Determine the (X, Y) coordinate at the center of the cell enclosing the given text.  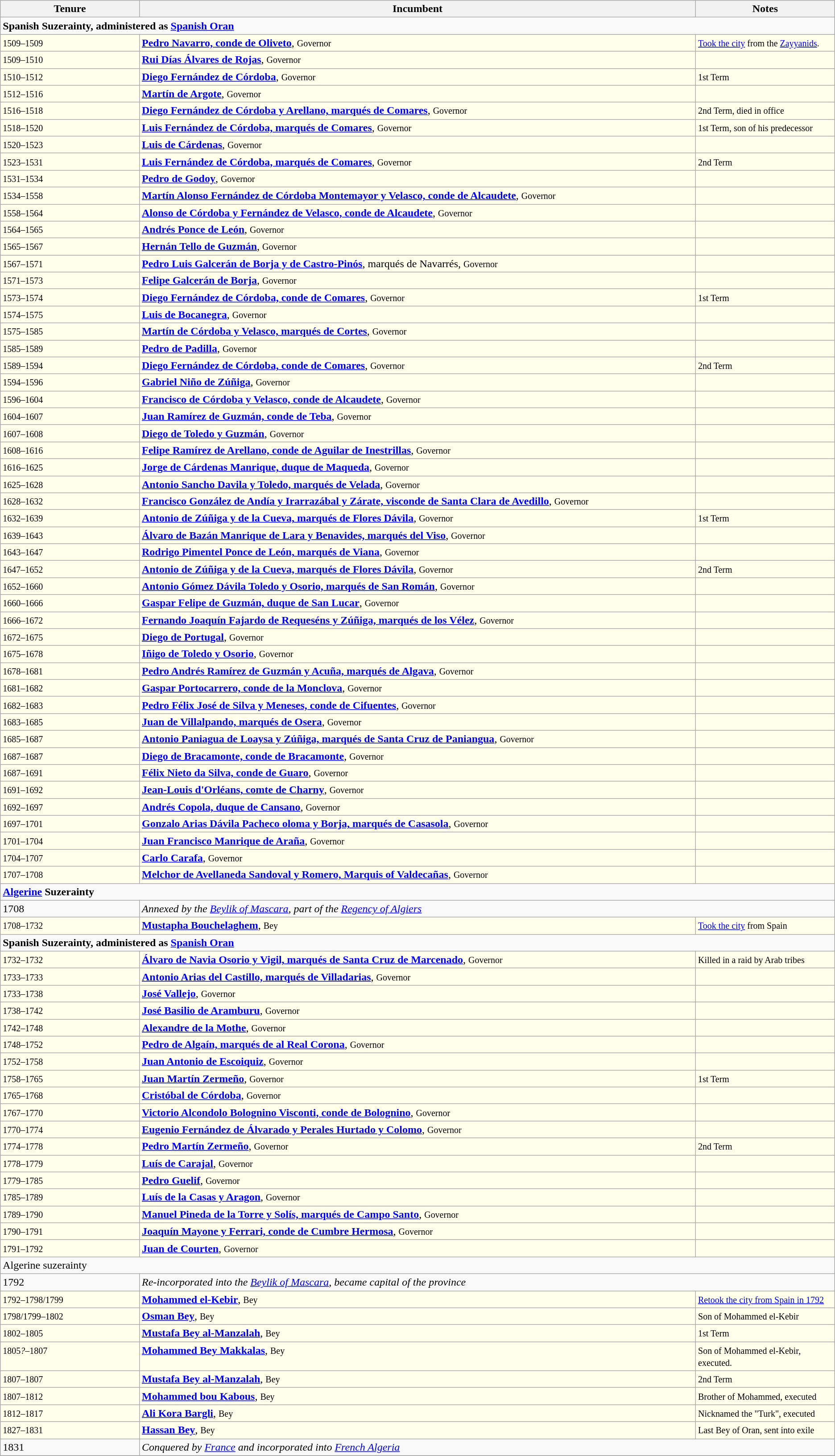
Francisco de Córdoba y Velasco, conde de Alcaudete, Governor (417, 399)
Pedro Guelif, Governor (417, 1180)
Hernán Tello de Guzmán, Governor (417, 247)
Félix Nieto da Silva, conde de Guaro, Governor (417, 773)
Pedro de Algaín, marqués de al Real Corona, Governor (417, 1045)
Cristóbal de Córdoba, Governor (417, 1096)
1571–1573 (70, 281)
Diego Fernández de Córdoba y Arellano, marqués de Comares, Governor (417, 111)
2nd Term, died in office (765, 111)
1625–1628 (70, 484)
1807–1812 (70, 1396)
Son of Mohammed el-Kebir, executed. (765, 1356)
Juan Ramírez de Guzmán, conde de Teba, Governor (417, 416)
1639–1643 (70, 535)
Pedro de Godoy, Governor (417, 178)
Martín de Córdoba y Velasco, marqués de Cortes, Governor (417, 331)
1567–1571 (70, 264)
Gaspar Portocarrero, conde de la Monclova, Governor (417, 688)
1770–1774 (70, 1129)
1520–1523 (70, 145)
1678–1681 (70, 671)
Pedro Martín Zermeño, Governor (417, 1146)
Iñigo de Toledo y Osorio, Governor (417, 654)
Melchor de Avellaneda Sandoval y Romero, Marquis of Valdecañas, Governor (417, 875)
1742–1748 (70, 1027)
1807–1807 (70, 1379)
Brother of Mohammed, executed (765, 1396)
1691–1692 (70, 790)
Retook the city from Spain in 1792 (765, 1299)
Fernando Joaquín Fajardo de Requeséns y Zúñiga, marqués de los Vélez, Governor (417, 620)
Andrés Ponce de León, Governor (417, 230)
1518–1520 (70, 128)
Son of Mohammed el-Kebir (765, 1316)
1604–1607 (70, 416)
José Basilio de Aramburu, Governor (417, 1010)
Pedro Navarro, conde de Oliveto, Governor (417, 43)
1687–1691 (70, 773)
Alexandre de la Mothe, Governor (417, 1027)
1704–1707 (70, 858)
1565–1567 (70, 247)
Juan de Courten, Governor (417, 1248)
Álvaro de Navia Osorio y Vigil, marqués de Santa Cruz de Marcenado, Governor (417, 960)
1774–1778 (70, 1146)
Re-incorporated into the Beylik of Mascara, became capital of the province (487, 1282)
Martín Alonso Fernández de Córdoba Montemayor y Velasco, conde de Alcaudete, Governor (417, 195)
Notes (765, 9)
1643–1647 (70, 552)
1792 (70, 1282)
Martín de Argote, Governor (417, 94)
Jean-Louis d'Orléans, comte de Charny, Governor (417, 790)
Killed in a raid by Arab tribes (765, 960)
1681–1682 (70, 688)
1708–1732 (70, 926)
Rodrigo Pimentel Ponce de León, marqués de Viana, Governor (417, 552)
1647–1652 (70, 569)
Gaspar Felipe de Guzmán, duque de San Lucar, Governor (417, 603)
Carlo Carafa, Governor (417, 858)
1687–1687 (70, 756)
Rui Días Álvares de Rojas, Governor (417, 60)
1683–1685 (70, 722)
Eugenio Fernández de Álvarado y Perales Hurtado y Colomo, Governor (417, 1129)
Mohammed el-Kebir, Bey (417, 1299)
1708 (70, 909)
1608–1616 (70, 450)
Luís de la Casas y Aragon, Governor (417, 1197)
1733–1738 (70, 993)
1827–1831 (70, 1430)
Antonio Sancho Davila y Toledo, marqués de Velada, Governor (417, 484)
1692–1697 (70, 807)
Hassan Bey, Bey (417, 1430)
Ali Kora Bargli, Bey (417, 1413)
Luís de Carajal, Governor (417, 1163)
Luis de Cárdenas, Governor (417, 145)
Antonio Paniagua de Loaysa y Zúñiga, marqués de Santa Cruz de Paniangua, Governor (417, 739)
Francisco González de Andía y Irarrazábal y Zárate, visconde de Santa Clara de Avedillo, Governor (417, 501)
Pedro Luis Galcerán de Borja y de Castro-Pinós, marqués de Navarrés, Governor (417, 264)
1790–1791 (70, 1231)
Mustapha Bouchelaghem, Bey (417, 926)
1660–1666 (70, 603)
1701–1704 (70, 841)
Manuel Pineda de la Torre y Solís, marqués de Campo Santo, Governor (417, 1214)
1831 (70, 1447)
1685–1687 (70, 739)
Juan de Villalpando, marqués de Osera, Governor (417, 722)
Mohammed Bey Makkalas, Bey (417, 1356)
1585–1589 (70, 348)
Took the city from the Zayyanids. (765, 43)
1805?–1807 (70, 1356)
1523–1531 (70, 161)
Felipe Ramírez de Arellano, conde de Aguilar de Inestrillas, Governor (417, 450)
1516–1518 (70, 111)
1748–1752 (70, 1045)
1765–1768 (70, 1096)
1697–1701 (70, 824)
Joaquín Mayone y Ferrari, conde de Cumbre Hermosa, Governor (417, 1231)
Mohammed bou Kabous, Bey (417, 1396)
Alonso de Córdoba y Fernández de Velasco, conde de Alcaudete, Governor (417, 213)
Luis de Bocanegra, Governor (417, 314)
1802–1805 (70, 1333)
1510–1512 (70, 77)
1779–1785 (70, 1180)
1512–1516 (70, 94)
Pedro Félix José de Silva y Meneses, conde de Cifuentes, Governor (417, 705)
Tenure (70, 9)
1672–1675 (70, 637)
Antonio Gómez Dávila Toledo y Osorio, marqués de San Román, Governor (417, 586)
1607–1608 (70, 433)
1675–1678 (70, 654)
1707–1708 (70, 875)
1682–1683 (70, 705)
1531–1534 (70, 178)
Álvaro de Bazán Manrique de Lara y Benavides, marqués del Viso, Governor (417, 535)
Pedro Andrés Ramírez de Guzmán y Acuña, marqués de Algava, Governor (417, 671)
1666–1672 (70, 620)
Andrés Copola, duque de Cansano, Governor (417, 807)
1628–1632 (70, 501)
1574–1575 (70, 314)
1738–1742 (70, 1010)
José Vallejo, Governor (417, 993)
Felipe Galcerán de Borja, Governor (417, 281)
Incumbent (417, 9)
1758–1765 (70, 1079)
1573–1574 (70, 298)
1509–1509 (70, 43)
1594–1596 (70, 382)
Took the city from Spain (765, 926)
Antonio Arias del Castillo, marqués de Villadarias, Governor (417, 976)
1791–1792 (70, 1248)
1558–1564 (70, 213)
1534–1558 (70, 195)
Diego Fernández de Córdoba, Governor (417, 77)
Conquered by France and incorporated into French Algeria (487, 1447)
Juan Martín Zermeño, Governor (417, 1079)
1632–1639 (70, 518)
1575–1585 (70, 331)
Algerine suzerainty (417, 1265)
1798/1799–1802 (70, 1316)
1st Term, son of his predecessor (765, 128)
1752–1758 (70, 1062)
Juan Antonio de Escoiquiz, Governor (417, 1062)
Diego de Bracamonte, conde de Bracamonte, Governor (417, 756)
1778–1779 (70, 1163)
1812–1817 (70, 1413)
1733–1733 (70, 976)
1732–1732 (70, 960)
Gonzalo Arias Dávila Pacheco oloma y Borja, marqués de Casasola, Governor (417, 824)
Gabriel Niño de Zúñiga, Governor (417, 382)
1789–1790 (70, 1214)
Pedro de Padilla, Governor (417, 348)
1785–1789 (70, 1197)
1589–1594 (70, 365)
Annexed by the Beylik of Mascara, part of the Regency of Algiers (487, 909)
Diego de Portugal, Governor (417, 637)
Diego de Toledo y Guzmán, Governor (417, 433)
Victorio Alcondolo Bolognino Visconti, conde de Bolognino, Governor (417, 1113)
1564–1565 (70, 230)
Osman Bey, Bey (417, 1316)
Juan Francisco Manrique de Araña, Governor (417, 841)
1596–1604 (70, 399)
Nicknamed the "Turk", executed (765, 1413)
1792–1798/1799 (70, 1299)
Algerine Suzerainty (417, 892)
Last Bey of Oran, sent into exile (765, 1430)
1616–1625 (70, 467)
1652–1660 (70, 586)
Jorge de Cárdenas Manrique, duque de Maqueda, Governor (417, 467)
1509–1510 (70, 60)
1767–1770 (70, 1113)
